Detect which cell encompasses the target text, then output its (X, Y) center coordinate. 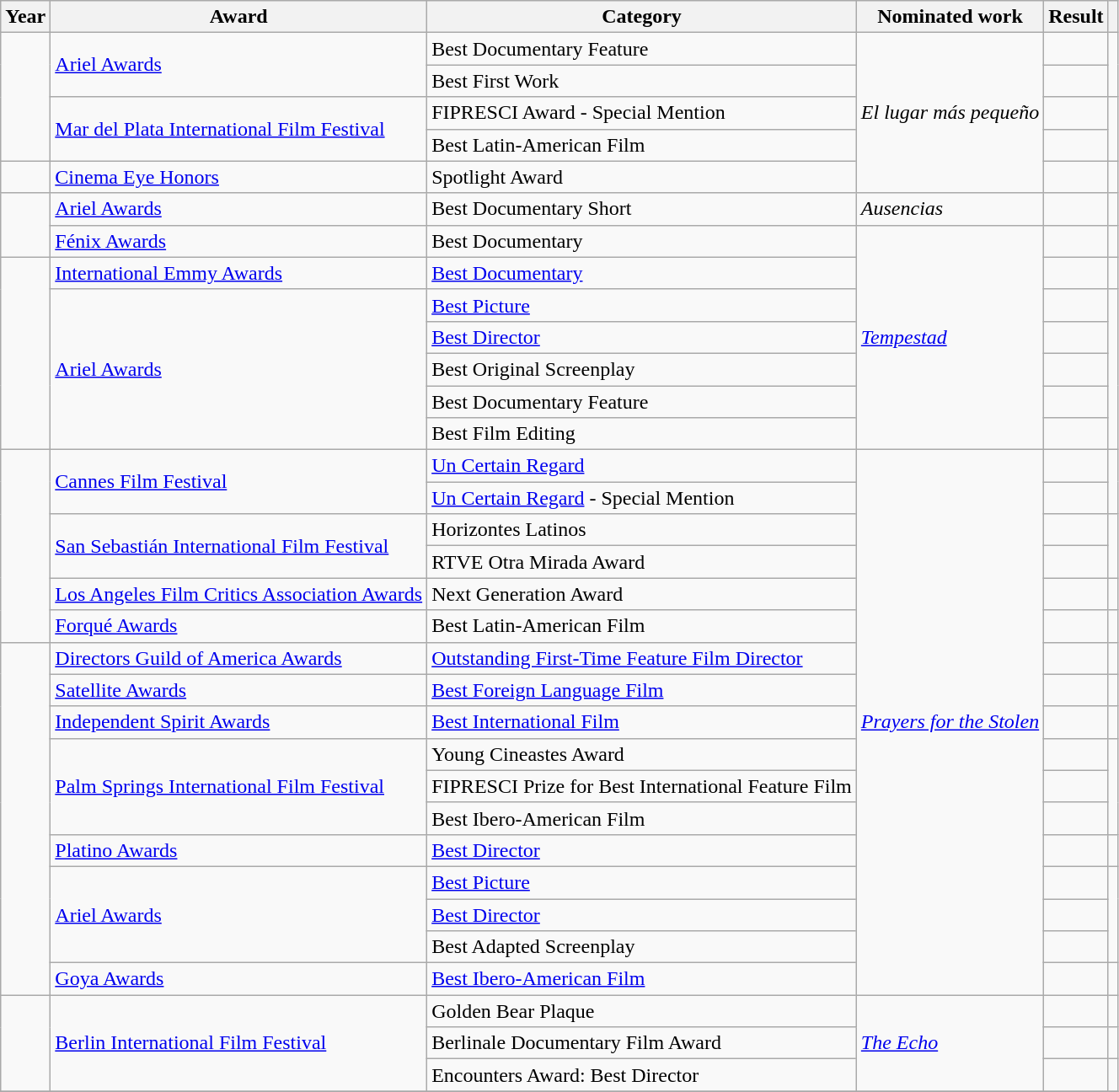
Best Film Editing (642, 434)
The Echo (950, 1043)
Encounters Award: Best Director (642, 1075)
FIPRESCI Prize for Best International Feature Film (642, 786)
Los Angeles Film Critics Association Awards (239, 594)
Fénix Awards (239, 241)
Satellite Awards (239, 690)
Best First Work (642, 81)
Independent Spirit Awards (239, 722)
Un Certain Regard (642, 466)
Un Certain Regard - Special Mention (642, 498)
Mar del Plata International Film Festival (239, 129)
RTVE Otra Mirada Award (642, 562)
Goya Awards (239, 979)
Next Generation Award (642, 594)
Palm Springs International Film Festival (239, 786)
Golden Bear Plaque (642, 1011)
Award (239, 17)
Best Original Screenplay (642, 369)
Horizontes Latinos (642, 530)
Best Documentary Short (642, 209)
Cannes Film Festival (239, 482)
Outstanding First-Time Feature Film Director (642, 658)
Ausencias (950, 209)
Nominated work (950, 17)
International Emmy Awards (239, 273)
Cinema Eye Honors (239, 177)
San Sebastián International Film Festival (239, 546)
FIPRESCI Award - Special Mention (642, 113)
Year (25, 17)
Tempestad (950, 337)
Best Adapted Screenplay (642, 947)
Berlinale Documentary Film Award (642, 1043)
Category (642, 17)
Young Cineastes Award (642, 754)
Forqué Awards (239, 626)
Spotlight Award (642, 177)
Best International Film (642, 722)
Platino Awards (239, 850)
Prayers for the Stolen (950, 723)
El lugar más pequeño (950, 113)
Best Foreign Language Film (642, 690)
Result (1076, 17)
Berlin International Film Festival (239, 1043)
Directors Guild of America Awards (239, 658)
